Find where the given text appears and provide that cell's center as (x, y) coordinate. 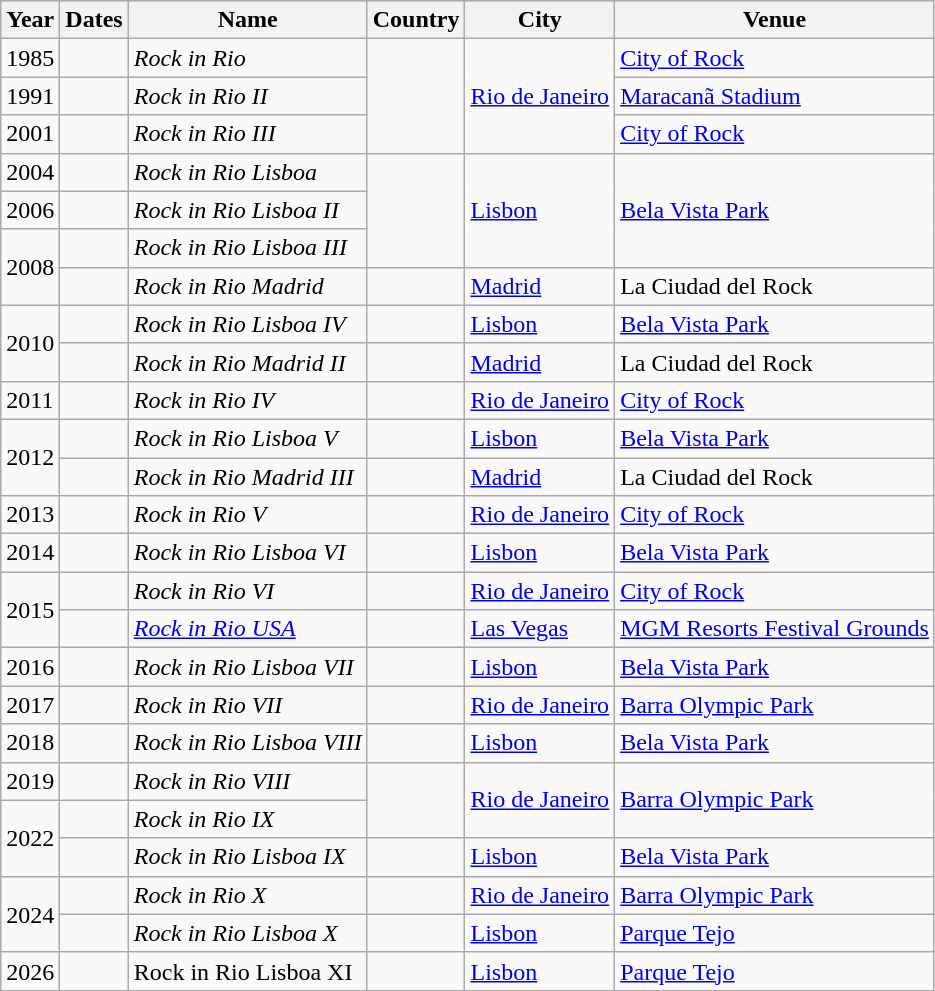
Rock in Rio Madrid II (248, 362)
Year (30, 20)
Rock in Rio VI (248, 591)
2006 (30, 210)
2014 (30, 553)
Maracanã Stadium (775, 96)
Rock in Rio Lisboa III (248, 248)
2004 (30, 172)
Rock in Rio Lisboa XI (248, 971)
Country (416, 20)
Rock in Rio X (248, 895)
2013 (30, 515)
Rock in Rio Lisboa X (248, 933)
Rock in Rio Lisboa IX (248, 857)
Rock in Rio Lisboa II (248, 210)
2017 (30, 705)
Rock in Rio Madrid (248, 286)
2016 (30, 667)
MGM Resorts Festival Grounds (775, 629)
2018 (30, 743)
Rock in Rio Lisboa V (248, 438)
2019 (30, 781)
2010 (30, 343)
2012 (30, 457)
2015 (30, 610)
Las Vegas (540, 629)
2011 (30, 400)
Rock in Rio Lisboa (248, 172)
2022 (30, 838)
Rock in Rio VIII (248, 781)
Rock in Rio IV (248, 400)
Dates (94, 20)
1985 (30, 58)
Rock in Rio Lisboa VI (248, 553)
2001 (30, 134)
1991 (30, 96)
Rock in Rio II (248, 96)
Rock in Rio Lisboa IV (248, 324)
City (540, 20)
2008 (30, 267)
Rock in Rio Lisboa VII (248, 667)
Rock in Rio V (248, 515)
2026 (30, 971)
Rock in Rio Madrid III (248, 477)
2024 (30, 914)
Rock in Rio USA (248, 629)
Rock in Rio (248, 58)
Rock in Rio VII (248, 705)
Rock in Rio Lisboa VIII (248, 743)
Rock in Rio IX (248, 819)
Venue (775, 20)
Name (248, 20)
Rock in Rio III (248, 134)
